Extract the (x, y) coordinate from the center of the cell holding the provided text.  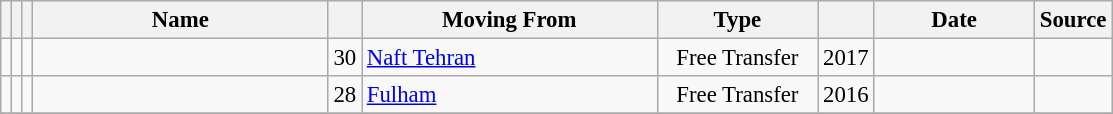
Name (181, 20)
Moving From (510, 20)
30 (344, 58)
Naft Tehran (510, 58)
Date (954, 20)
Fulham (510, 95)
2017 (846, 58)
Type (738, 20)
28 (344, 95)
2016 (846, 95)
Source (1072, 20)
